Output the (X, Y) coordinate of the center of the cell containing the given text.  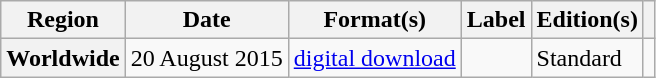
digital download (374, 58)
20 August 2015 (206, 58)
Edition(s) (587, 20)
Region (63, 20)
Label (496, 20)
Format(s) (374, 20)
Worldwide (63, 58)
Date (206, 20)
Standard (587, 58)
